Scan for the cell matching the given text and deliver its (X, Y) coordinate at center. 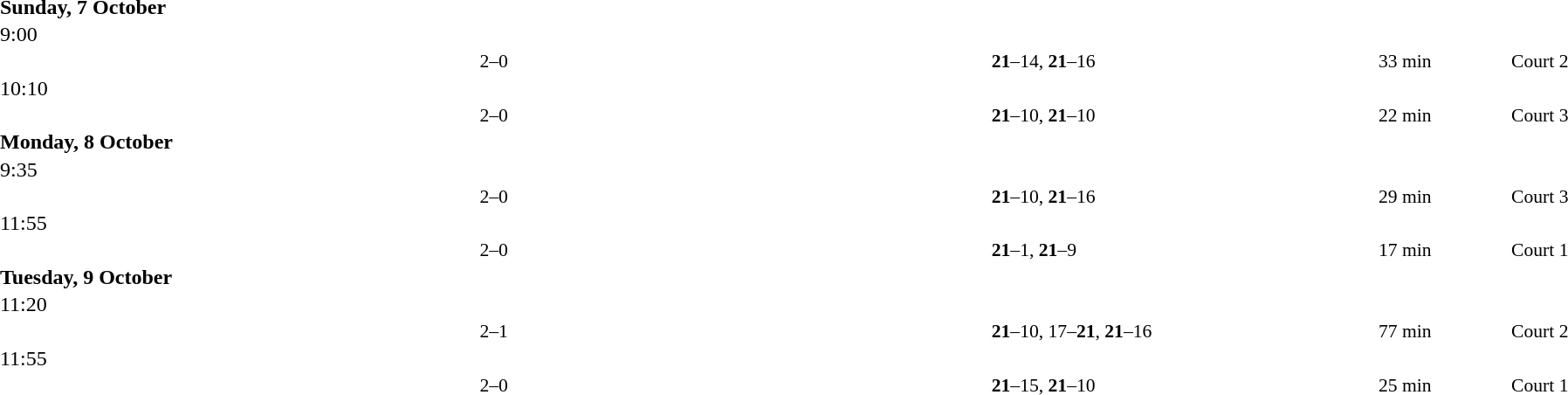
17 min (1442, 250)
21–10, 17–21, 21–16 (1183, 331)
22 min (1442, 115)
77 min (1442, 331)
33 min (1442, 61)
29 min (1442, 196)
21–10, 21–16 (1183, 196)
2–1 (494, 331)
21–14, 21–16 (1183, 61)
21–10, 21–10 (1183, 115)
21–1, 21–9 (1183, 250)
